Scan for the cell matching the given text and deliver its [x, y] coordinate at center. 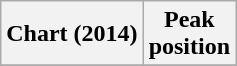
Chart (2014) [72, 34]
Peakposition [189, 34]
